Scan for the cell matching the given text and deliver its (x, y) coordinate at center. 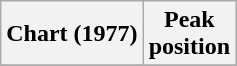
Chart (1977) (72, 34)
Peakposition (189, 34)
